Identify which cell holds the provided text, then report its (x, y) central coordinate. 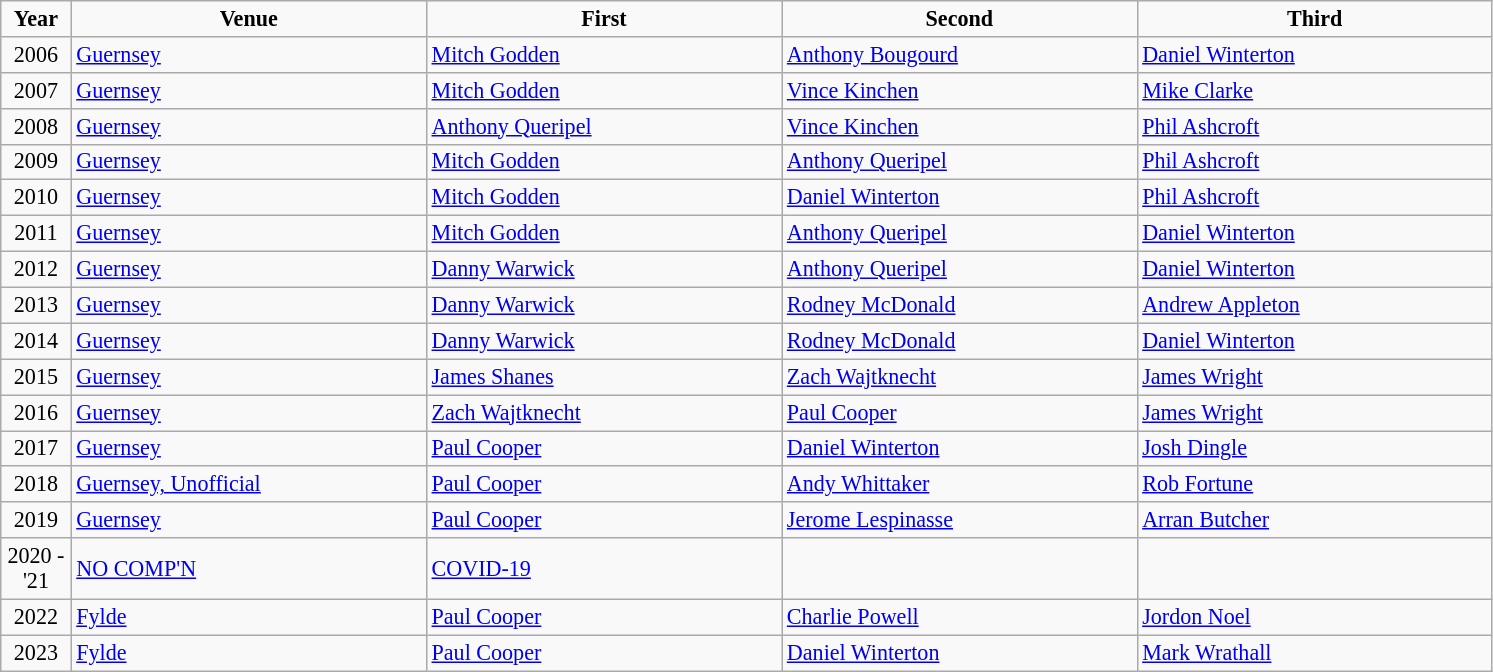
NO COMP'N (248, 568)
Venue (248, 18)
Second (960, 18)
2023 (36, 653)
2010 (36, 198)
2016 (36, 412)
Guernsey, Unofficial (248, 484)
2012 (36, 269)
Year (36, 18)
Mike Clarke (1314, 90)
Jordon Noel (1314, 617)
2019 (36, 520)
Charlie Powell (960, 617)
2013 (36, 305)
Josh Dingle (1314, 448)
James Shanes (604, 377)
2017 (36, 448)
Rob Fortune (1314, 484)
2020 - '21 (36, 568)
COVID-19 (604, 568)
2011 (36, 233)
Third (1314, 18)
Andrew Appleton (1314, 305)
2006 (36, 54)
2009 (36, 162)
Arran Butcher (1314, 520)
2008 (36, 126)
2022 (36, 617)
Mark Wrathall (1314, 653)
Anthony Bougourd (960, 54)
2015 (36, 377)
Andy Whittaker (960, 484)
2018 (36, 484)
Jerome Lespinasse (960, 520)
2007 (36, 90)
2014 (36, 341)
First (604, 18)
